Extract the [x, y] coordinate from the center of the cell holding the provided text.  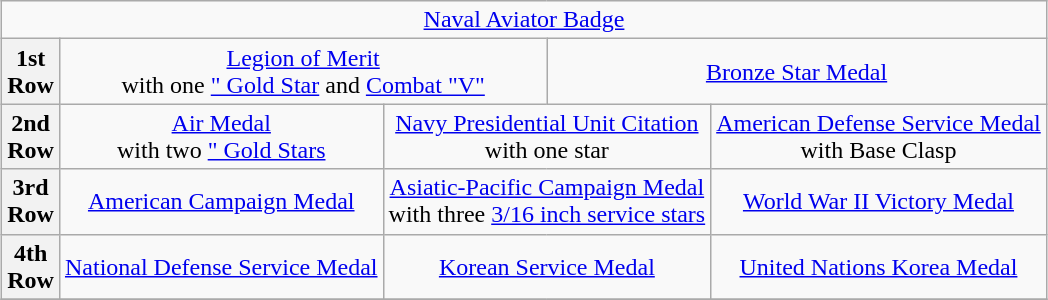
Bronze Star Medal [796, 72]
American Defense Service Medal with Base Clasp [879, 136]
United Nations Korea Medal [879, 266]
Navy Presidential Unit Citation with one star [547, 136]
Naval Aviator Badge [524, 20]
American Campaign Medal [221, 202]
National Defense Service Medal [221, 266]
Korean Service Medal [547, 266]
2ndRow [31, 136]
3rdRow [31, 202]
4thRow [31, 266]
World War II Victory Medal [879, 202]
Air Medal with two " Gold Stars [221, 136]
Asiatic-Pacific Campaign Medal with three 3/16 inch service stars [547, 202]
1stRow [31, 72]
Legion of Merit with one " Gold Star and Combat "V" [302, 72]
